Search for the cell housing the specified text and yield its [x, y] center coordinate. 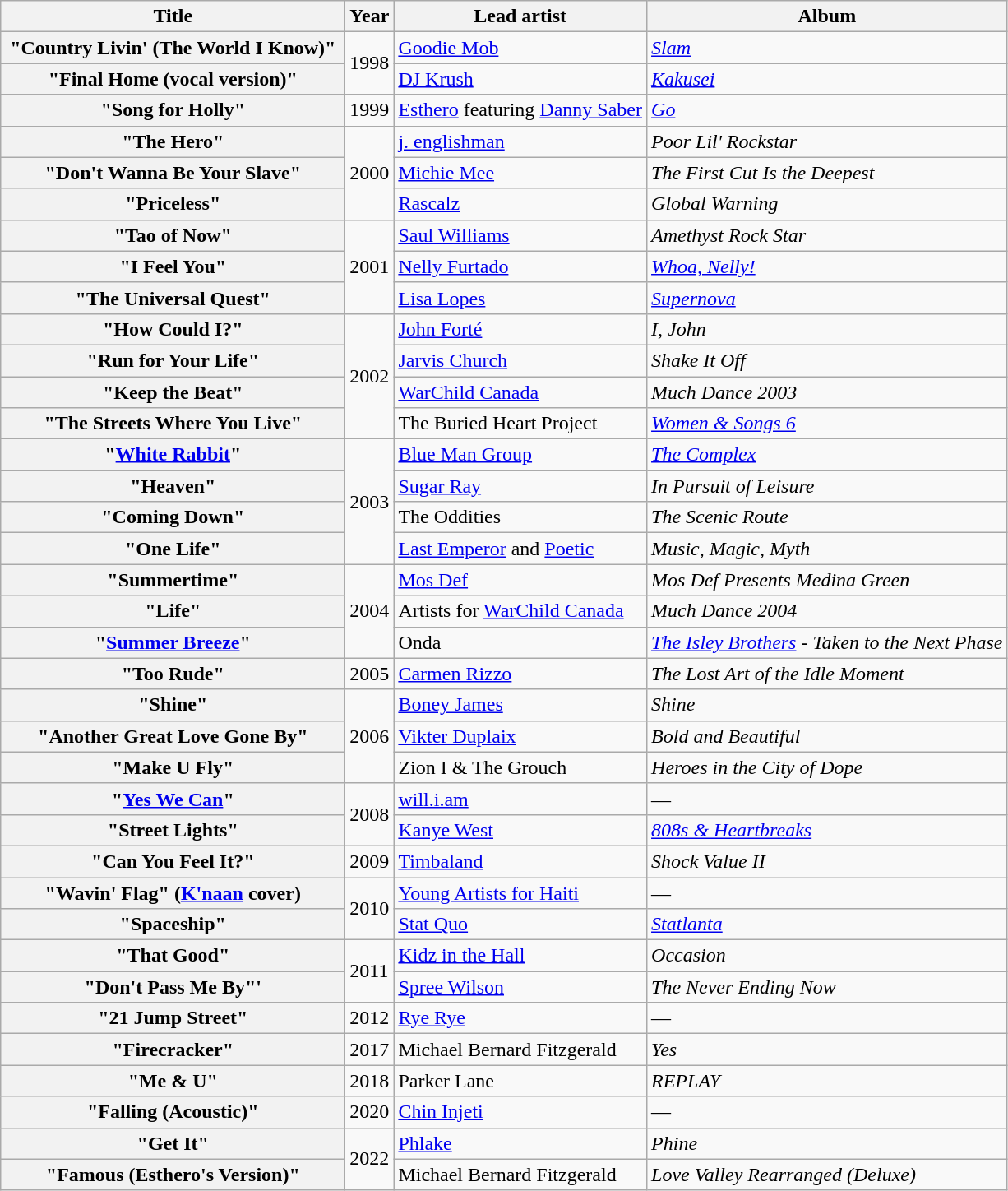
"Keep the Beat" [173, 392]
"Tao of Now" [173, 235]
2010 [370, 908]
2008 [370, 814]
Occasion [827, 956]
"White Rabbit" [173, 455]
"Priceless" [173, 204]
"How Could I?" [173, 329]
"Don't Wanna Be Your Slave" [173, 173]
"Shine" [173, 705]
"Run for Your Life" [173, 360]
Lisa Lopes [520, 298]
Zion I & The Grouch [520, 767]
Album [827, 16]
Supernova [827, 298]
j. englishman [520, 141]
Whoa, Nelly! [827, 266]
Carmen Rizzo [520, 674]
"I Feel You" [173, 266]
John Forté [520, 329]
Young Artists for Haiti [520, 892]
Kidz in the Hall [520, 956]
"The Universal Quest" [173, 298]
Year [370, 16]
Esthero featuring Danny Saber [520, 110]
Parker Lane [520, 1081]
"Falling (Acoustic)" [173, 1112]
"Street Lights" [173, 830]
2022 [370, 1159]
2006 [370, 736]
Yes [827, 1050]
"Can You Feel It?" [173, 861]
WarChild Canada [520, 392]
Kakusei [827, 79]
Women & Songs 6 [827, 424]
Last Emperor and Poetic [520, 549]
2009 [370, 861]
"Me & U" [173, 1081]
Love Valley Rearranged (Deluxe) [827, 1175]
"Too Rude" [173, 674]
2020 [370, 1112]
Saul Williams [520, 235]
Timbaland [520, 861]
Goodie Mob [520, 48]
DJ Krush [520, 79]
"One Life" [173, 549]
In Pursuit of Leisure [827, 486]
Shake It Off [827, 360]
"The Streets Where You Live" [173, 424]
Onda [520, 642]
Much Dance 2004 [827, 611]
The Scenic Route [827, 517]
The First Cut Is the Deepest [827, 173]
The Never Ending Now [827, 987]
Lead artist [520, 16]
808s & Heartbreaks [827, 830]
Michie Mee [520, 173]
2003 [370, 502]
The Buried Heart Project [520, 424]
The Isley Brothers - Taken to the Next Phase [827, 642]
The Oddities [520, 517]
Stat Quo [520, 925]
"Famous (Esthero's Version)" [173, 1175]
"Final Home (vocal version)" [173, 79]
"Make U Fly" [173, 767]
Phlake [520, 1143]
Go [827, 110]
2018 [370, 1081]
Much Dance 2003 [827, 392]
2005 [370, 674]
2012 [370, 1018]
"Yes We Can" [173, 799]
"Get It" [173, 1143]
"21 Jump Street" [173, 1018]
Slam [827, 48]
"Another Great Love Gone By" [173, 736]
"Summertime" [173, 580]
"Life" [173, 611]
Phine [827, 1143]
"The Hero" [173, 141]
Artists for WarChild Canada [520, 611]
Amethyst Rock Star [827, 235]
Spree Wilson [520, 987]
will.i.am [520, 799]
Rye Rye [520, 1018]
Shock Value II [827, 861]
Mos Def [520, 580]
2000 [370, 173]
Bold and Beautiful [827, 736]
Title [173, 16]
2011 [370, 971]
Shine [827, 705]
"Summer Breeze" [173, 642]
The Complex [827, 455]
"Spaceship" [173, 925]
REPLAY [827, 1081]
Boney James [520, 705]
2017 [370, 1050]
"Firecracker" [173, 1050]
Poor Lil' Rockstar [827, 141]
I, John [827, 329]
Mos Def Presents Medina Green [827, 580]
Nelly Furtado [520, 266]
"Song for Holly" [173, 110]
"Coming Down" [173, 517]
Blue Man Group [520, 455]
"Don't Pass Me By"' [173, 987]
1999 [370, 110]
Jarvis Church [520, 360]
2004 [370, 611]
Chin Injeti [520, 1112]
1998 [370, 63]
Vikter Duplaix [520, 736]
Kanye West [520, 830]
"Country Livin' (The World I Know)" [173, 48]
Heroes in the City of Dope [827, 767]
2001 [370, 266]
Sugar Ray [520, 486]
Statlanta [827, 925]
"Wavin' Flag" (K'naan cover) [173, 892]
Global Warning [827, 204]
Rascalz [520, 204]
The Lost Art of the Idle Moment [827, 674]
"That Good" [173, 956]
"Heaven" [173, 486]
Music, Magic, Myth [827, 549]
2002 [370, 376]
